Output the (X, Y) coordinate of the center of the cell containing the given text.  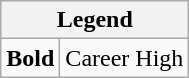
Legend (95, 20)
Career High (124, 58)
Bold (30, 58)
